Detect which cell encompasses the target text, then output its (x, y) center coordinate. 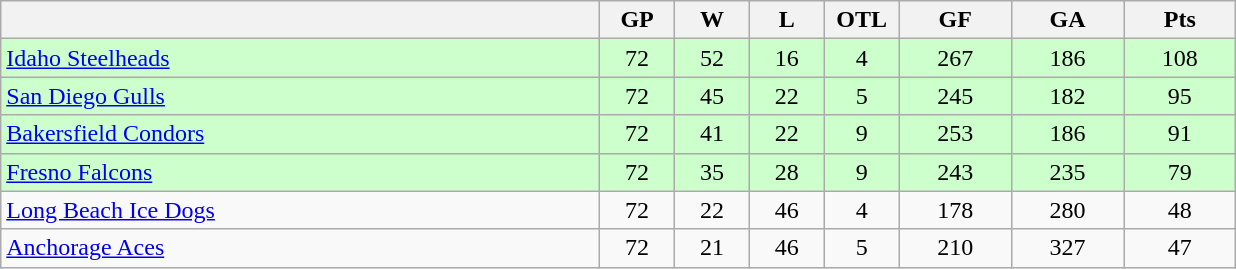
GA (1067, 20)
95 (1180, 96)
16 (786, 58)
327 (1067, 248)
OTL (862, 20)
35 (712, 172)
28 (786, 172)
Anchorage Aces (300, 248)
L (786, 20)
45 (712, 96)
47 (1180, 248)
182 (1067, 96)
41 (712, 134)
GP (638, 20)
Fresno Falcons (300, 172)
79 (1180, 172)
280 (1067, 210)
48 (1180, 210)
91 (1180, 134)
GF (955, 20)
San Diego Gulls (300, 96)
Idaho Steelheads (300, 58)
21 (712, 248)
245 (955, 96)
243 (955, 172)
Long Beach Ice Dogs (300, 210)
178 (955, 210)
Bakersfield Condors (300, 134)
210 (955, 248)
253 (955, 134)
235 (1067, 172)
W (712, 20)
Pts (1180, 20)
52 (712, 58)
108 (1180, 58)
267 (955, 58)
